Locate the cell with the specified text and output its (X, Y) center coordinate. 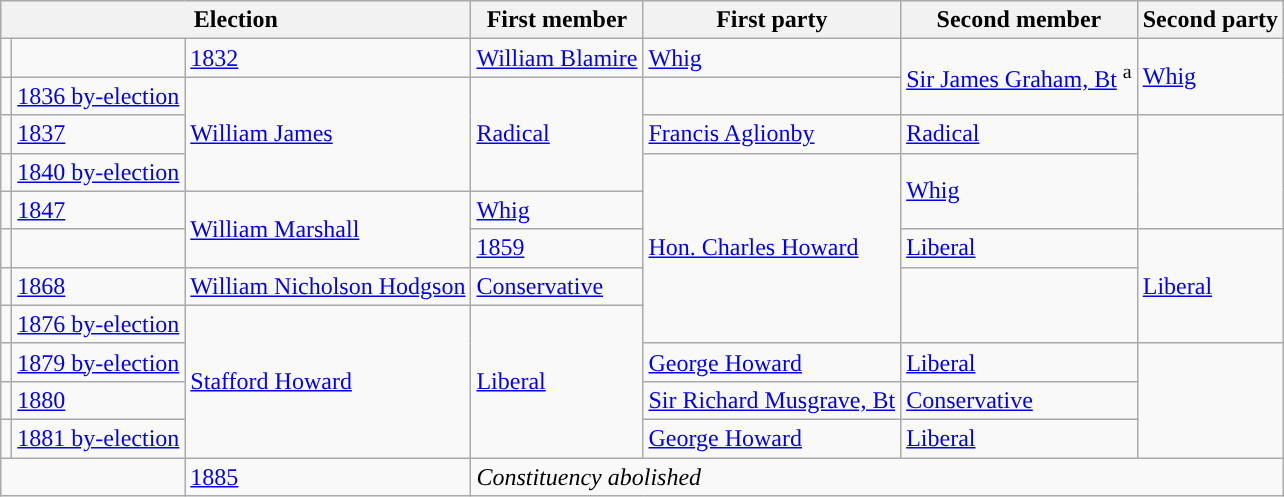
1885 (328, 477)
Stafford Howard (328, 381)
Second member (1020, 20)
Second party (1210, 20)
Francis Aglionby (772, 134)
Sir James Graham, Bt a (1020, 77)
William Marshall (328, 229)
Election (236, 20)
1881 by-election (98, 438)
1836 by-election (98, 96)
Hon. Charles Howard (772, 248)
1876 by-election (98, 324)
William James (328, 134)
William Nicholson Hodgson (328, 286)
First member (557, 20)
1847 (98, 210)
1879 by-election (98, 362)
Sir Richard Musgrave, Bt (772, 400)
1837 (98, 134)
1859 (557, 248)
1868 (98, 286)
1832 (328, 58)
First party (772, 20)
Constituency abolished (878, 477)
William Blamire (557, 58)
1880 (98, 400)
1840 by-election (98, 172)
